From the cell containing the given text, extract its center point as (x, y) coordinate. 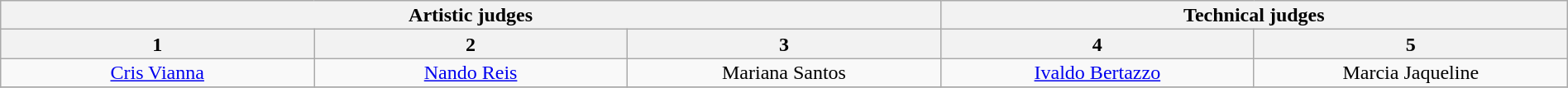
Nando Reis (471, 72)
4 (1097, 44)
2 (471, 44)
1 (157, 44)
Ivaldo Bertazzo (1097, 72)
3 (784, 44)
Marcia Jaqueline (1411, 72)
5 (1411, 44)
Cris Vianna (157, 72)
Technical judges (1254, 15)
Mariana Santos (784, 72)
Artistic judges (471, 15)
